Return [x, y] of the center of cell containing provided text 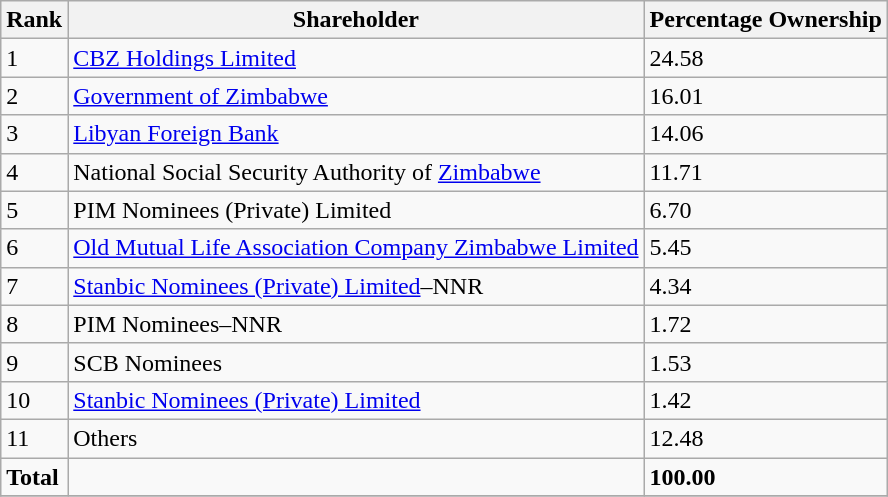
1.72 [766, 324]
Percentage Ownership [766, 20]
2 [34, 96]
12.48 [766, 438]
Rank [34, 20]
14.06 [766, 134]
PIM Nominees–NNR [356, 324]
6 [34, 248]
8 [34, 324]
Stanbic Nominees (Private) Limited [356, 400]
16.01 [766, 96]
6.70 [766, 210]
Total [34, 477]
9 [34, 362]
1.53 [766, 362]
3 [34, 134]
4 [34, 172]
CBZ Holdings Limited [356, 58]
5.45 [766, 248]
10 [34, 400]
Shareholder [356, 20]
Stanbic Nominees (Private) Limited–NNR [356, 286]
PIM Nominees (Private) Limited [356, 210]
100.00 [766, 477]
1 [34, 58]
Libyan Foreign Bank [356, 134]
7 [34, 286]
11 [34, 438]
Others [356, 438]
SCB Nominees [356, 362]
4.34 [766, 286]
Old Mutual Life Association Company Zimbabwe Limited [356, 248]
11.71 [766, 172]
National Social Security Authority of Zimbabwe [356, 172]
1.42 [766, 400]
24.58 [766, 58]
5 [34, 210]
Government of Zimbabwe [356, 96]
